Pinpoint the cell where the given text exists, returning its [X, Y] midpoint coordinate. 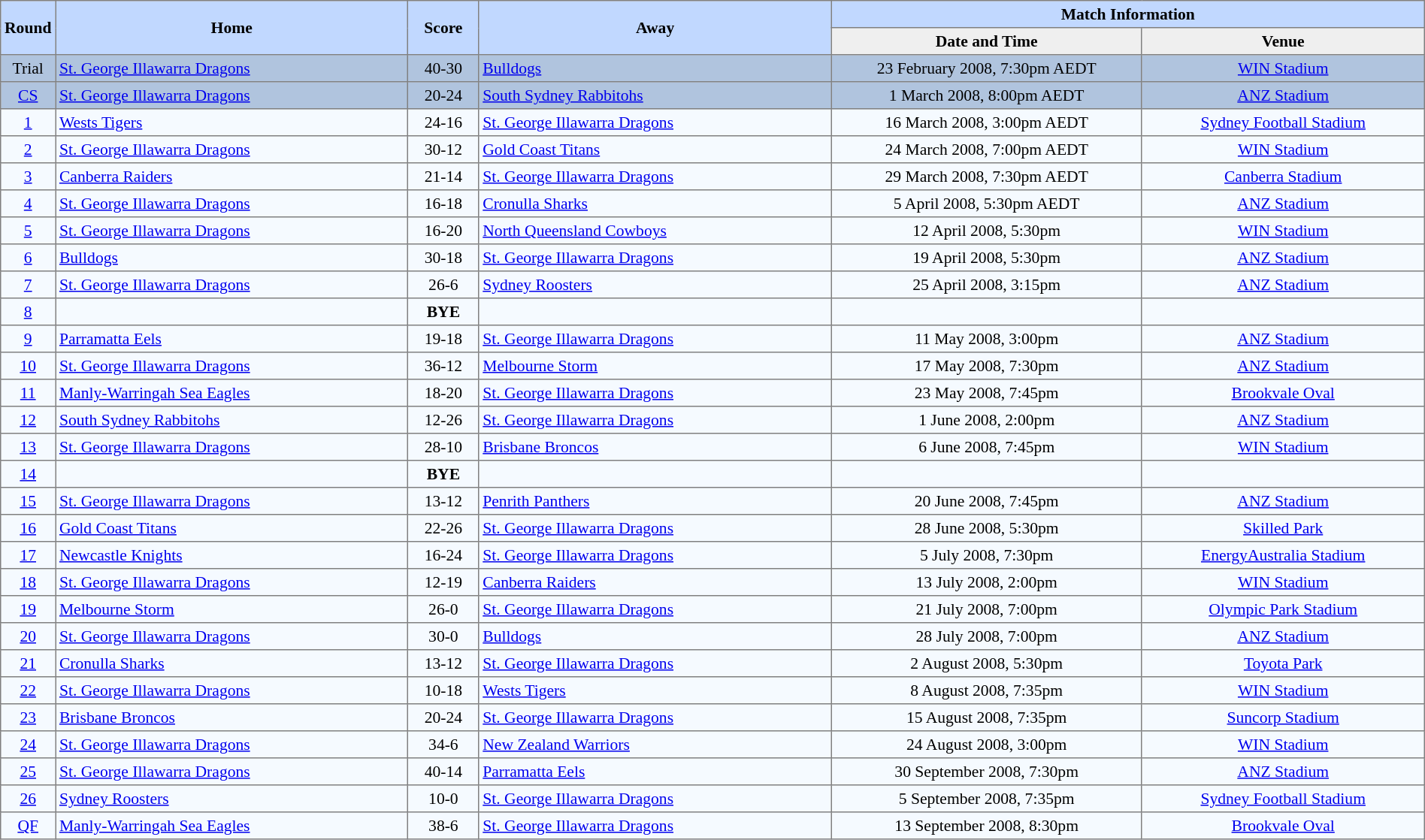
Round [29, 28]
16 [29, 528]
34-6 [443, 745]
16-24 [443, 555]
26-0 [443, 609]
12 [29, 420]
1 June 2008, 2:00pm [986, 420]
3 [29, 177]
5 July 2008, 7:30pm [986, 555]
CS [29, 95]
Canberra Stadium [1283, 177]
23 February 2008, 7:30pm AEDT [986, 68]
20 [29, 636]
Penrith Panthers [655, 501]
6 [29, 258]
36-12 [443, 366]
22-26 [443, 528]
14 [29, 474]
16 March 2008, 3:00pm AEDT [986, 122]
12-19 [443, 582]
24 March 2008, 7:00pm AEDT [986, 150]
Match Information [1127, 14]
10 [29, 366]
30-12 [443, 150]
13 September 2008, 8:30pm [986, 826]
9 [29, 339]
26-6 [443, 285]
1 March 2008, 8:00pm AEDT [986, 95]
Suncorp Stadium [1283, 718]
40-30 [443, 68]
Skilled Park [1283, 528]
28-10 [443, 447]
16-18 [443, 204]
Trial [29, 68]
Venue [1283, 41]
26 [29, 799]
8 [29, 312]
5 [29, 231]
18-20 [443, 393]
New Zealand Warriors [655, 745]
25 April 2008, 3:15pm [986, 285]
40-14 [443, 772]
24 [29, 745]
7 [29, 285]
30 September 2008, 7:30pm [986, 772]
Olympic Park Stadium [1283, 609]
2 [29, 150]
8 August 2008, 7:35pm [986, 690]
5 April 2008, 5:30pm AEDT [986, 204]
10-18 [443, 690]
10-0 [443, 799]
38-6 [443, 826]
20 June 2008, 7:45pm [986, 501]
22 [29, 690]
15 August 2008, 7:35pm [986, 718]
24-16 [443, 122]
6 June 2008, 7:45pm [986, 447]
16-20 [443, 231]
11 May 2008, 3:00pm [986, 339]
17 [29, 555]
19 [29, 609]
11 [29, 393]
Date and Time [986, 41]
13 [29, 447]
21-14 [443, 177]
12 April 2008, 5:30pm [986, 231]
5 September 2008, 7:35pm [986, 799]
Home [231, 28]
23 May 2008, 7:45pm [986, 393]
30-0 [443, 636]
29 March 2008, 7:30pm AEDT [986, 177]
17 May 2008, 7:30pm [986, 366]
30-18 [443, 258]
Away [655, 28]
QF [29, 826]
Score [443, 28]
28 June 2008, 5:30pm [986, 528]
21 July 2008, 7:00pm [986, 609]
19-18 [443, 339]
North Queensland Cowboys [655, 231]
25 [29, 772]
23 [29, 718]
4 [29, 204]
EnergyAustralia Stadium [1283, 555]
21 [29, 663]
1 [29, 122]
18 [29, 582]
24 August 2008, 3:00pm [986, 745]
12-26 [443, 420]
2 August 2008, 5:30pm [986, 663]
13 July 2008, 2:00pm [986, 582]
19 April 2008, 5:30pm [986, 258]
Toyota Park [1283, 663]
Newcastle Knights [231, 555]
15 [29, 501]
28 July 2008, 7:00pm [986, 636]
